For the text-containing cell, return its midpoint in [x, y] coordinate format. 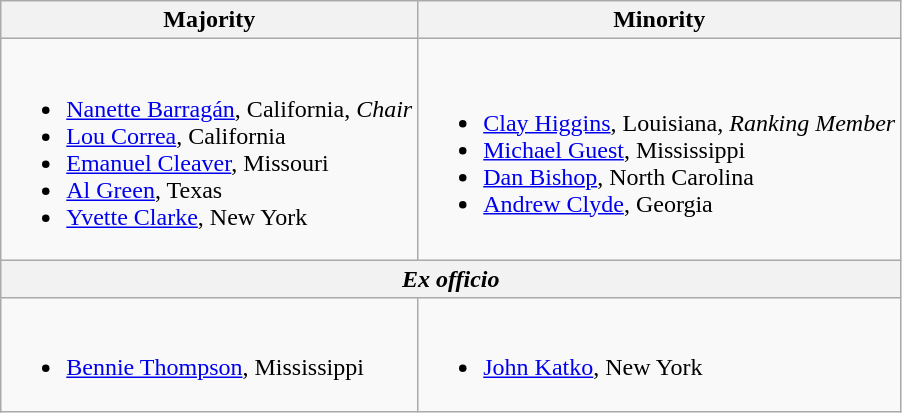
Clay Higgins, Louisiana, Ranking MemberMichael Guest, MississippiDan Bishop, North CarolinaAndrew Clyde, Georgia [660, 150]
Majority [210, 20]
Ex officio [451, 279]
Bennie Thompson, Mississippi [210, 354]
Nanette Barragán, California, ChairLou Correa, CaliforniaEmanuel Cleaver, MissouriAl Green, TexasYvette Clarke, New York [210, 150]
Minority [660, 20]
John Katko, New York [660, 354]
